Find where the given text appears and provide that cell's center as (x, y) coordinate. 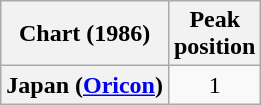
1 (214, 85)
Chart (1986) (85, 34)
Japan (Oricon) (85, 85)
Peakposition (214, 34)
